From the cell containing the given text, extract its center point as [x, y] coordinate. 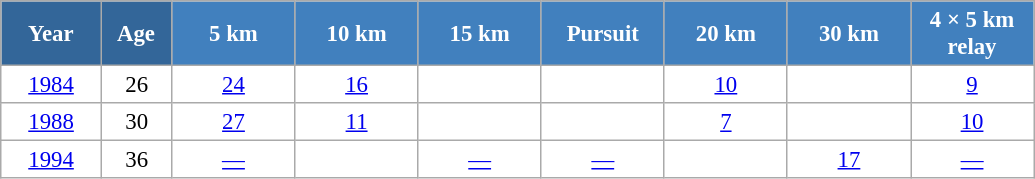
27 [234, 122]
Pursuit [602, 34]
20 km [726, 34]
16 [356, 85]
36 [136, 160]
11 [356, 122]
1988 [52, 122]
30 [136, 122]
24 [234, 85]
26 [136, 85]
Age [136, 34]
15 km [480, 34]
30 km [848, 34]
17 [848, 160]
9 [972, 85]
4 × 5 km relay [972, 34]
10 km [356, 34]
1994 [52, 160]
5 km [234, 34]
7 [726, 122]
1984 [52, 85]
Year [52, 34]
